Return the (x, y) coordinate for the center point of the cell that contains the specified text.  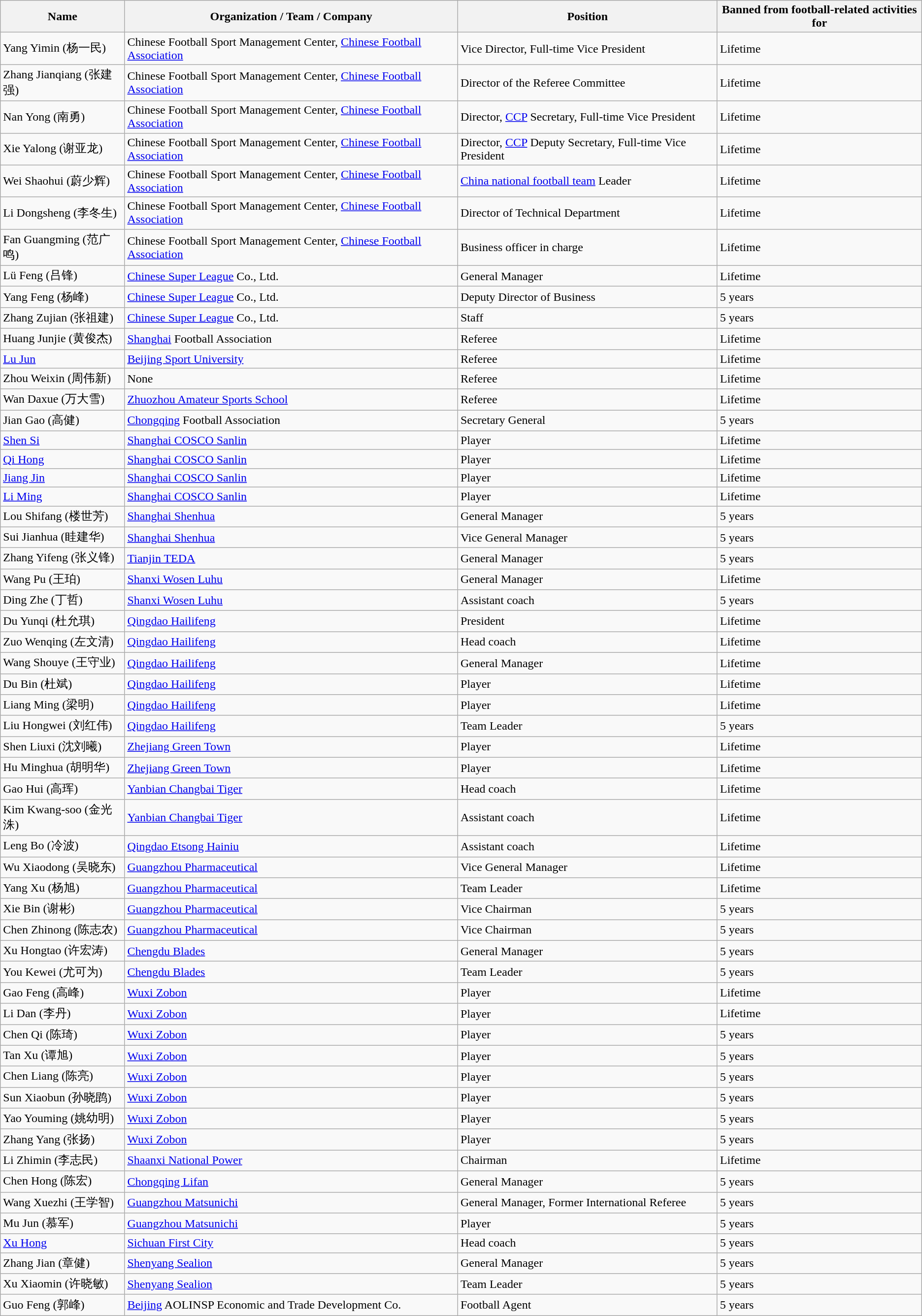
Wang Xuezhi (王学智) (63, 1202)
Tan Xu (谭旭) (63, 1056)
Position (587, 17)
Lou Shifang (楼世芳) (63, 517)
Sichuan First City (292, 1243)
Zhuozhou Amateur Sports School (292, 400)
Yang Yimin (杨一民) (63, 48)
Qi Hong (63, 459)
Wan Daxue (万大雪) (63, 400)
Leng Bo (冷波) (63, 846)
Du Yunqi (杜允琪) (63, 621)
Director, CCP Secretary, Full-time Vice President (587, 117)
None (292, 379)
Banned from football-related activities for (820, 17)
General Manager, Former International Referee (587, 1202)
Organization / Team / Company (292, 17)
Chairman (587, 1161)
Wei Shaohui (蔚少辉) (63, 181)
Business officer in charge (587, 247)
Gao Hui (高珲) (63, 789)
Zuo Wenqing (左文清) (63, 642)
Chen Qi (陈琦) (63, 1035)
President (587, 621)
Chen Zhinong (陈志农) (63, 931)
Zhang Jian (章健) (63, 1263)
Zhang Zujian (张祖建) (63, 318)
Director of Technical Department (587, 213)
Chen Hong (陈宏) (63, 1182)
Zhang Jianqiang (张建强) (63, 83)
Xie Yalong (谢亚龙) (63, 149)
Shen Liuxi (沈刘曦) (63, 747)
Zhou Weixin (周伟新) (63, 379)
Staff (587, 318)
Li Dongsheng (李冬生) (63, 213)
Mu Jun (慕军) (63, 1224)
Chongqing Lifan (292, 1182)
Zhang Yang (张扬) (63, 1139)
Chen Liang (陈亮) (63, 1077)
Wang Pu (王珀) (63, 579)
Deputy Director of Business (587, 297)
Sun Xiaobun (孙晓鹍) (63, 1098)
Du Bin (杜斌) (63, 684)
Shanghai Football Association (292, 339)
Jiang Jin (63, 478)
Li Ming (63, 496)
Yang Xu (杨旭) (63, 888)
Fan Guangming (范广鸣) (63, 247)
Tianjin TEDA (292, 558)
Shaanxi National Power (292, 1161)
Hu Minghua (胡明华) (63, 768)
Name (63, 17)
China national football team Leader (587, 181)
Secretary General (587, 420)
Shen Si (63, 440)
Yao Youming (姚幼明) (63, 1119)
Sui Jianhua (眭建华) (63, 538)
Jian Gao (高健) (63, 420)
Xu Xiaomin (许晓敏) (63, 1284)
Gao Feng (高峰) (63, 993)
You Kewei (尤可为) (63, 972)
Li Dan (李丹) (63, 1014)
Xu Hongtao (许宏涛) (63, 951)
Xu Hong (63, 1243)
Beijing AOLINSP Economic and Trade Development Co. (292, 1305)
Football Agent (587, 1305)
Director of the Referee Committee (587, 83)
Beijing Sport University (292, 359)
Huang Junjie (黄俊杰) (63, 339)
Yang Feng (杨峰) (63, 297)
Zhang Yifeng (张义锋) (63, 558)
Wu Xiaodong (吴晓东) (63, 867)
Lu Jun (63, 359)
Li Zhimin (李志民) (63, 1161)
Lü Feng (吕锋) (63, 276)
Chongqing Football Association (292, 420)
Xie Bin (谢彬) (63, 909)
Qingdao Etsong Hainiu (292, 846)
Nan Yong (南勇) (63, 117)
Liang Ming (梁明) (63, 705)
Guo Feng (郭峰) (63, 1305)
Kim Kwang-soo (金光洙) (63, 817)
Vice Director, Full-time Vice President (587, 48)
Liu Hongwei (刘红伟) (63, 726)
Wang Shouye (王守业) (63, 663)
Director, CCP Deputy Secretary, Full-time Vice President (587, 149)
Ding Zhe (丁哲) (63, 601)
